Output the (X, Y) coordinate of the center of the cell containing the given text.  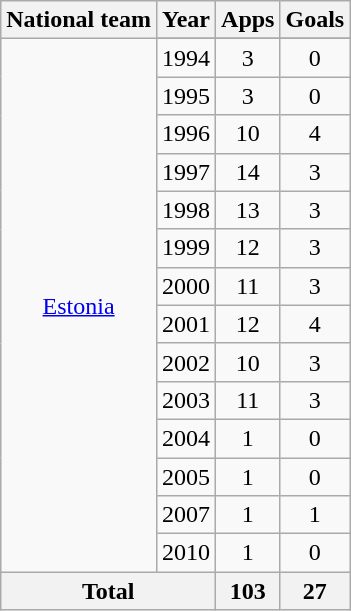
Estonia (79, 306)
1995 (186, 96)
2001 (186, 324)
2000 (186, 286)
1998 (186, 210)
2004 (186, 438)
2010 (186, 553)
National team (79, 20)
27 (315, 591)
103 (248, 591)
1997 (186, 172)
13 (248, 210)
2003 (186, 400)
Goals (315, 20)
2002 (186, 362)
1999 (186, 248)
2005 (186, 477)
2007 (186, 515)
14 (248, 172)
1994 (186, 58)
1996 (186, 134)
Total (108, 591)
Apps (248, 20)
Year (186, 20)
